Search for the cell housing the specified text and yield its [X, Y] center coordinate. 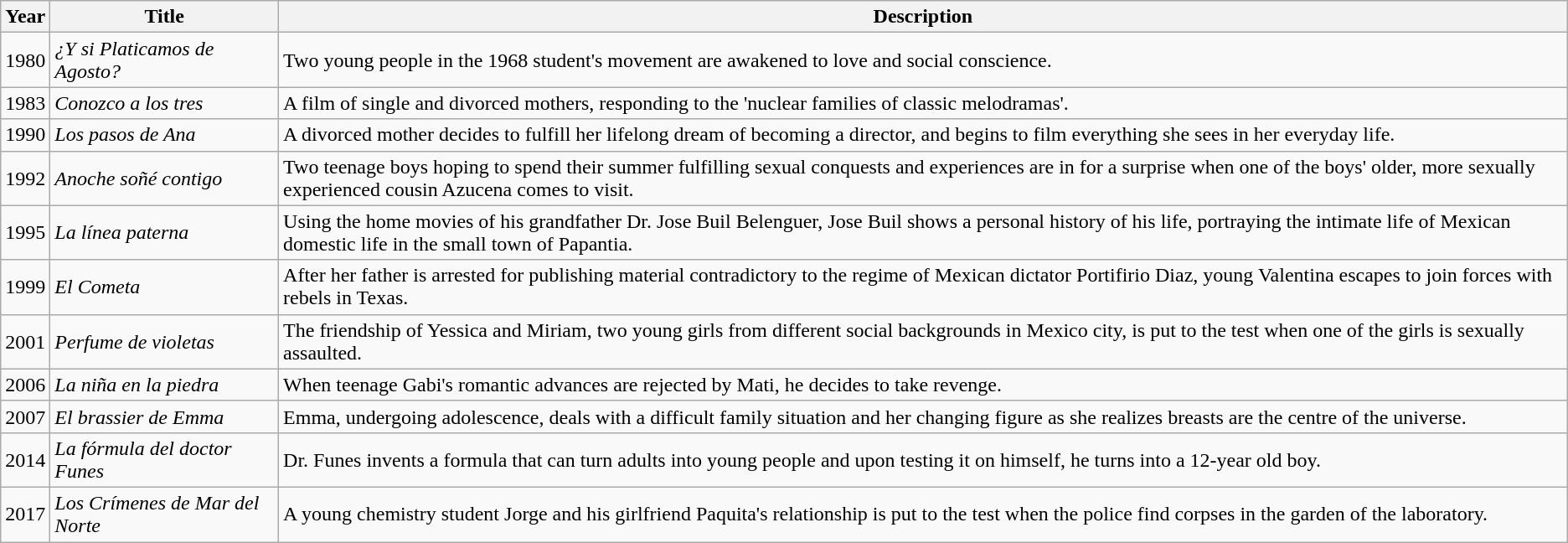
La fórmula del doctor Funes [164, 459]
La línea paterna [164, 233]
A divorced mother decides to fulfill her lifelong dream of becoming a director, and begins to film everything she sees in her everyday life. [923, 135]
¿Y si Platicamos de Agosto? [164, 60]
1983 [25, 103]
1999 [25, 287]
Dr. Funes invents a formula that can turn adults into young people and upon testing it on himself, he turns into a 12-year old boy. [923, 459]
Year [25, 17]
2007 [25, 416]
Los Crímenes de Mar del Norte [164, 515]
Anoche soñé contigo [164, 178]
1990 [25, 135]
Title [164, 17]
2006 [25, 385]
Two young people in the 1968 student's movement are awakened to love and social conscience. [923, 60]
1995 [25, 233]
Perfume de violetas [164, 342]
Description [923, 17]
2001 [25, 342]
When teenage Gabi's romantic advances are rejected by Mati, he decides to take revenge. [923, 385]
La niña en la piedra [164, 385]
Los pasos de Ana [164, 135]
2014 [25, 459]
2017 [25, 515]
1980 [25, 60]
Emma, undergoing adolescence, deals with a difficult family situation and her changing figure as she realizes breasts are the centre of the universe. [923, 416]
A film of single and divorced mothers, responding to the 'nuclear families of classic melodramas'. [923, 103]
El brassier de Emma [164, 416]
El Cometa [164, 287]
Conozco a los tres [164, 103]
1992 [25, 178]
